Identify which cell holds the provided text, then report its (x, y) central coordinate. 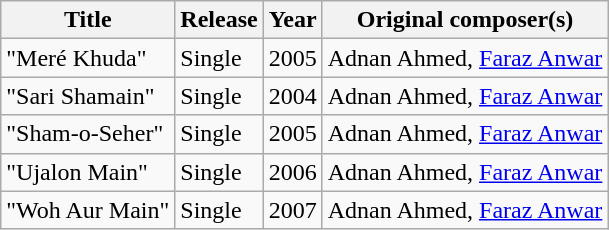
Title (88, 20)
Release (219, 20)
"Meré Khuda" (88, 58)
Year (292, 20)
"Sham-o-Seher" (88, 134)
Original composer(s) (465, 20)
2006 (292, 172)
2007 (292, 210)
2004 (292, 96)
"Ujalon Main" (88, 172)
"Woh Aur Main" (88, 210)
"Sari Shamain" (88, 96)
